Search for the cell housing the specified text and yield its (X, Y) center coordinate. 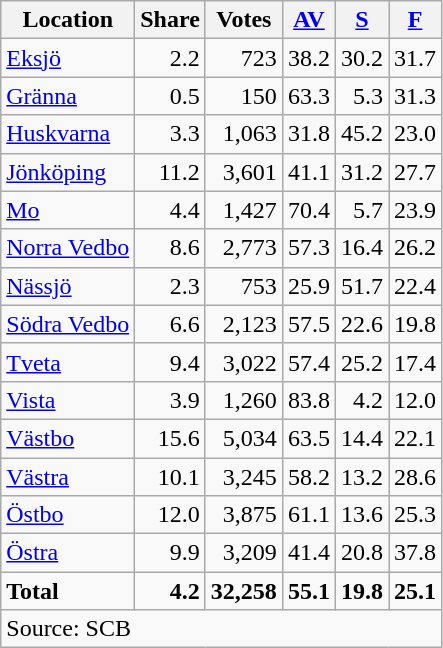
1,260 (244, 400)
57.3 (308, 248)
26.2 (416, 248)
Location (68, 20)
2.2 (170, 58)
63.3 (308, 96)
3,022 (244, 362)
25.3 (416, 515)
Norra Vedbo (68, 248)
Vista (68, 400)
3,601 (244, 172)
31.7 (416, 58)
61.1 (308, 515)
753 (244, 286)
22.1 (416, 438)
20.8 (362, 553)
23.9 (416, 210)
31.3 (416, 96)
38.2 (308, 58)
Östra (68, 553)
150 (244, 96)
Östbo (68, 515)
Gränna (68, 96)
25.1 (416, 591)
Share (170, 20)
Source: SCB (222, 629)
2,123 (244, 324)
Votes (244, 20)
3,875 (244, 515)
25.2 (362, 362)
5,034 (244, 438)
Tveta (68, 362)
3,245 (244, 477)
25.9 (308, 286)
41.4 (308, 553)
28.6 (416, 477)
1,063 (244, 134)
37.8 (416, 553)
3,209 (244, 553)
Södra Vedbo (68, 324)
57.5 (308, 324)
Mo (68, 210)
8.6 (170, 248)
F (416, 20)
14.4 (362, 438)
22.4 (416, 286)
41.1 (308, 172)
4.4 (170, 210)
63.5 (308, 438)
30.2 (362, 58)
22.6 (362, 324)
0.5 (170, 96)
1,427 (244, 210)
51.7 (362, 286)
2,773 (244, 248)
70.4 (308, 210)
13.2 (362, 477)
13.6 (362, 515)
31.8 (308, 134)
AV (308, 20)
11.2 (170, 172)
16.4 (362, 248)
45.2 (362, 134)
3.9 (170, 400)
9.4 (170, 362)
9.9 (170, 553)
23.0 (416, 134)
5.7 (362, 210)
57.4 (308, 362)
Huskvarna (68, 134)
3.3 (170, 134)
Nässjö (68, 286)
Västra (68, 477)
32,258 (244, 591)
27.7 (416, 172)
Västbo (68, 438)
31.2 (362, 172)
5.3 (362, 96)
15.6 (170, 438)
Eksjö (68, 58)
10.1 (170, 477)
83.8 (308, 400)
58.2 (308, 477)
6.6 (170, 324)
723 (244, 58)
S (362, 20)
17.4 (416, 362)
Total (68, 591)
55.1 (308, 591)
2.3 (170, 286)
Jönköping (68, 172)
